Return the [X, Y] coordinate for the center point of the cell that contains the specified text.  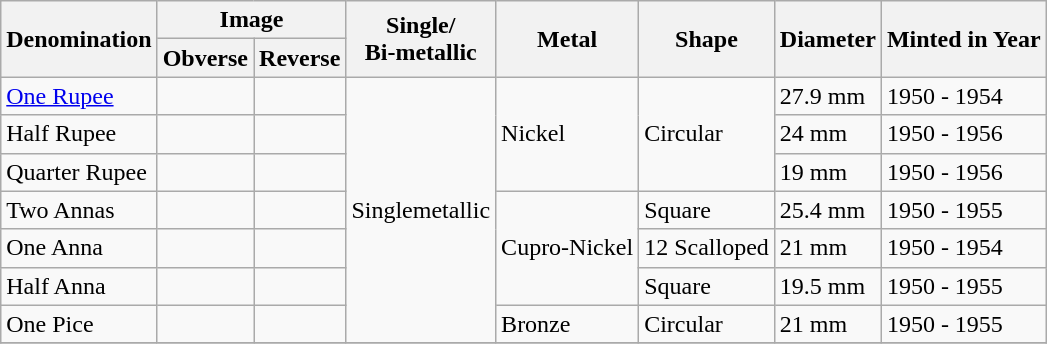
Bronze [568, 324]
Quarter Rupee [79, 172]
12 Scalloped [707, 248]
27.9 mm [828, 96]
Cupro-Nickel [568, 248]
Singlemetallic [421, 210]
Denomination [79, 39]
25.4 mm [828, 210]
Two Annas [79, 210]
One Rupee [79, 96]
Reverse [300, 58]
19 mm [828, 172]
Half Anna [79, 286]
Metal [568, 39]
Minted in Year [964, 39]
Nickel [568, 134]
Obverse [205, 58]
Shape [707, 39]
One Anna [79, 248]
Image [252, 20]
Diameter [828, 39]
One Pice [79, 324]
24 mm [828, 134]
19.5 mm [828, 286]
Single/Bi-metallic [421, 39]
Half Rupee [79, 134]
